From the cell containing the given text, extract its center point as (x, y) coordinate. 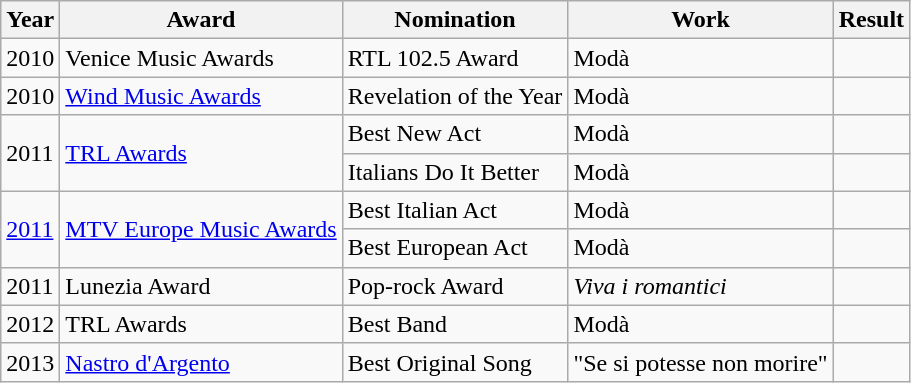
Pop-rock Award (455, 286)
Viva i romantici (700, 286)
"Se si potesse non morire" (700, 362)
MTV Europe Music Awards (201, 229)
Result (871, 20)
Best Original Song (455, 362)
2013 (30, 362)
Best Band (455, 324)
RTL 102.5 Award (455, 58)
Work (700, 20)
Venice Music Awards (201, 58)
Best Italian Act (455, 210)
Best European Act (455, 248)
Best New Act (455, 134)
Revelation of the Year (455, 96)
Year (30, 20)
Wind Music Awards (201, 96)
Italians Do It Better (455, 172)
Lunezia Award (201, 286)
Award (201, 20)
Nomination (455, 20)
Nastro d'Argento (201, 362)
2012 (30, 324)
